Return the (x, y) coordinate for the center point of the cell that contains the specified text.  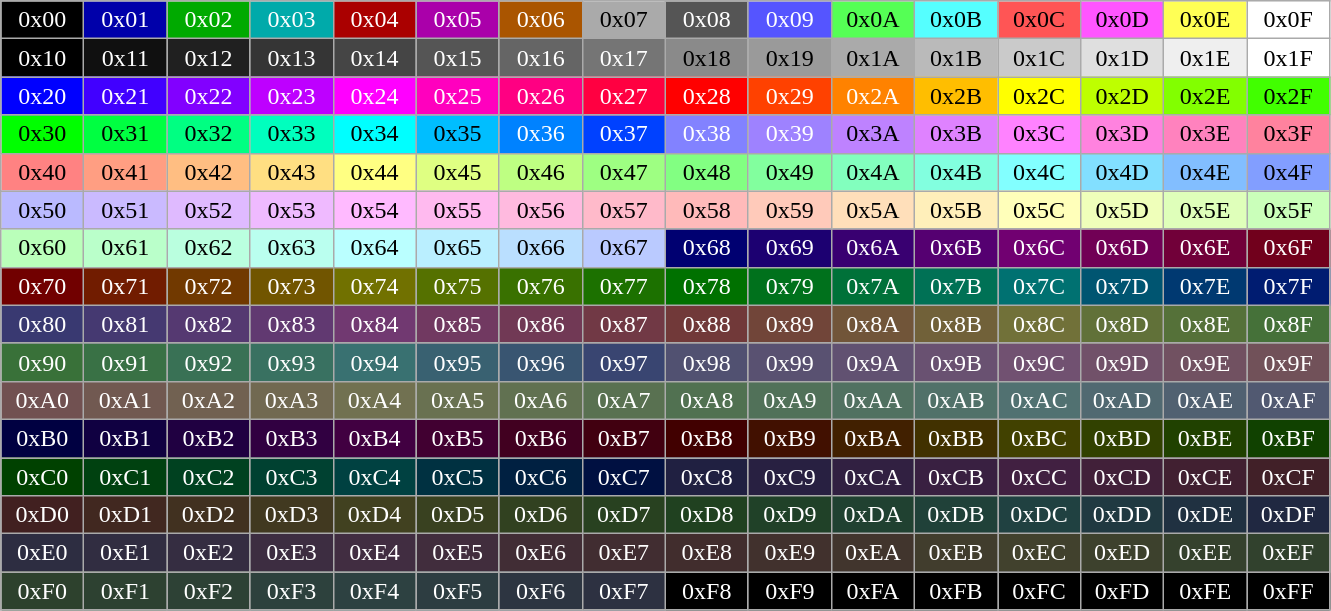
0x42 (208, 172)
0x0F (1288, 20)
0x69 (790, 248)
0xAB (956, 400)
0xFC (1040, 591)
0x04 (374, 20)
0x29 (790, 96)
0x55 (458, 210)
0xEF (1288, 553)
0x2F (1288, 96)
0x94 (374, 362)
0x71 (126, 286)
0xC6 (540, 477)
0x93 (292, 362)
0x10 (42, 58)
0xE5 (458, 553)
0x50 (42, 210)
0xA8 (706, 400)
0x74 (374, 286)
0xEE (1206, 553)
0xA4 (374, 400)
0xB1 (126, 438)
0x98 (706, 362)
0xF4 (374, 591)
0x5E (1206, 210)
0x14 (374, 58)
0x61 (126, 248)
0xEC (1040, 553)
0x20 (42, 96)
0x4E (1206, 172)
0x3B (956, 134)
0x51 (126, 210)
0xC7 (624, 477)
0x0D (1122, 20)
0xE4 (374, 553)
0xD4 (374, 515)
0xD2 (208, 515)
0x83 (292, 324)
0x6D (1122, 248)
0x60 (42, 248)
0x9C (1040, 362)
0x88 (706, 324)
0x36 (540, 134)
0xD9 (790, 515)
0x77 (624, 286)
0xCE (1206, 477)
0xE0 (42, 553)
0xF7 (624, 591)
0xBE (1206, 438)
0x96 (540, 362)
0x7A (872, 286)
0xE1 (126, 553)
0xD3 (292, 515)
0x99 (790, 362)
0xFE (1206, 591)
0x8C (1040, 324)
0xAA (872, 400)
0xAD (1122, 400)
0x31 (126, 134)
0x12 (208, 58)
0x09 (790, 20)
0x5C (1040, 210)
0x8D (1122, 324)
0xDB (956, 515)
0x64 (374, 248)
0x30 (42, 134)
0x89 (790, 324)
0xBA (872, 438)
0x23 (292, 96)
0x3D (1122, 134)
0xD8 (706, 515)
0xA7 (624, 400)
0x44 (374, 172)
0xFF (1288, 591)
0x27 (624, 96)
0x4D (1122, 172)
0xAF (1288, 400)
0x1A (872, 58)
0x02 (208, 20)
0x66 (540, 248)
0x8B (956, 324)
0xDE (1206, 515)
0x8E (1206, 324)
0x75 (458, 286)
0x86 (540, 324)
0x5D (1122, 210)
0x9D (1122, 362)
0x19 (790, 58)
0x1D (1122, 58)
0x70 (42, 286)
0x26 (540, 96)
0x28 (706, 96)
0xF6 (540, 591)
0x68 (706, 248)
0x63 (292, 248)
0xF8 (706, 591)
0x38 (706, 134)
0x7F (1288, 286)
0x76 (540, 286)
0xA1 (126, 400)
0x85 (458, 324)
0xB8 (706, 438)
0x2C (1040, 96)
0x4C (1040, 172)
0xC9 (790, 477)
0xDA (872, 515)
0x57 (624, 210)
0x45 (458, 172)
0x65 (458, 248)
0x24 (374, 96)
0x0B (956, 20)
0x5B (956, 210)
0x6C (1040, 248)
0x6F (1288, 248)
0x49 (790, 172)
0xE8 (706, 553)
0x84 (374, 324)
0x0A (872, 20)
0x3F (1288, 134)
0x2E (1206, 96)
0xC4 (374, 477)
0x35 (458, 134)
0x8F (1288, 324)
0xCA (872, 477)
0x1F (1288, 58)
0x0E (1206, 20)
0x62 (208, 248)
0xB6 (540, 438)
0x81 (126, 324)
0xA6 (540, 400)
0x95 (458, 362)
0x2B (956, 96)
0x05 (458, 20)
0x78 (706, 286)
0xA2 (208, 400)
0x53 (292, 210)
0x67 (624, 248)
0xFA (872, 591)
0xD5 (458, 515)
0x6B (956, 248)
0xD0 (42, 515)
0xCF (1288, 477)
0x34 (374, 134)
0xFB (956, 591)
0xD7 (624, 515)
0x21 (126, 96)
0x16 (540, 58)
0x7D (1122, 286)
0x37 (624, 134)
0xD6 (540, 515)
0xEB (956, 553)
0xBB (956, 438)
0x11 (126, 58)
0x73 (292, 286)
0x0C (1040, 20)
0xCC (1040, 477)
0x2A (872, 96)
0x3E (1206, 134)
0xA5 (458, 400)
0xF2 (208, 591)
0xB5 (458, 438)
0x1C (1040, 58)
0x4B (956, 172)
0xB2 (208, 438)
0x17 (624, 58)
0x58 (706, 210)
0xB3 (292, 438)
0x40 (42, 172)
0x7C (1040, 286)
0x4F (1288, 172)
0xB0 (42, 438)
0x9F (1288, 362)
0x41 (126, 172)
0x56 (540, 210)
0x2D (1122, 96)
0x33 (292, 134)
0x22 (208, 96)
0xDC (1040, 515)
0xBC (1040, 438)
0xE7 (624, 553)
0x18 (706, 58)
0x06 (540, 20)
0xD1 (126, 515)
0xA3 (292, 400)
0x6A (872, 248)
0x79 (790, 286)
0xA9 (790, 400)
0xA0 (42, 400)
0x59 (790, 210)
0xE9 (790, 553)
0xED (1122, 553)
0x32 (208, 134)
0x1E (1206, 58)
0x5A (872, 210)
0x39 (790, 134)
0xF0 (42, 591)
0x6E (1206, 248)
0x07 (624, 20)
0x7E (1206, 286)
0x3C (1040, 134)
0xDD (1122, 515)
0xC5 (458, 477)
0xC3 (292, 477)
0xDF (1288, 515)
0xB9 (790, 438)
0x15 (458, 58)
0x9B (956, 362)
0x13 (292, 58)
0x1B (956, 58)
0x54 (374, 210)
0x9A (872, 362)
0x90 (42, 362)
0xF9 (790, 591)
0x47 (624, 172)
0xB4 (374, 438)
0x9E (1206, 362)
0x7B (956, 286)
0x72 (208, 286)
0xC2 (208, 477)
0xCB (956, 477)
0x03 (292, 20)
0xFD (1122, 591)
0xF5 (458, 591)
0x25 (458, 96)
0x4A (872, 172)
0xB7 (624, 438)
0x52 (208, 210)
0xC8 (706, 477)
0xCD (1122, 477)
0xEA (872, 553)
0x91 (126, 362)
0x08 (706, 20)
0xC1 (126, 477)
0x92 (208, 362)
0x97 (624, 362)
0xBF (1288, 438)
0x80 (42, 324)
0x48 (706, 172)
0x01 (126, 20)
0x8A (872, 324)
0x46 (540, 172)
0xE2 (208, 553)
0xF1 (126, 591)
0x82 (208, 324)
0xC0 (42, 477)
0x5F (1288, 210)
0xE3 (292, 553)
0xAE (1206, 400)
0x43 (292, 172)
0xE6 (540, 553)
0xF3 (292, 591)
0x87 (624, 324)
0x3A (872, 134)
0xAC (1040, 400)
0x00 (42, 20)
0xBD (1122, 438)
